Pinpoint the cell where the given text exists, returning its [x, y] midpoint coordinate. 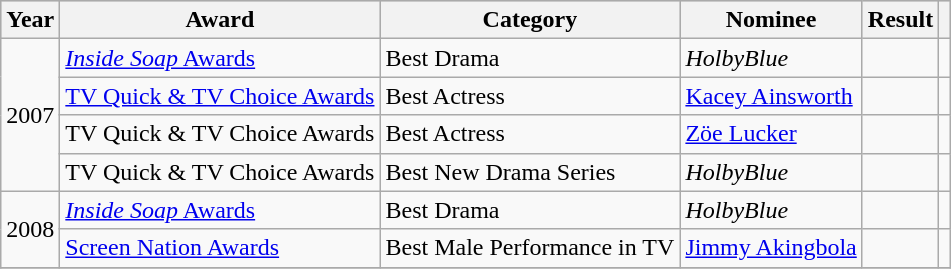
Zöe Lucker [771, 134]
2008 [30, 229]
Nominee [771, 20]
Best New Drama Series [530, 172]
Result [900, 20]
Year [30, 20]
Screen Nation Awards [220, 248]
Best Male Performance in TV [530, 248]
Kacey Ainsworth [771, 96]
Category [530, 20]
Award [220, 20]
Jimmy Akingbola [771, 248]
2007 [30, 115]
